Detect which cell encompasses the target text, then output its [X, Y] center coordinate. 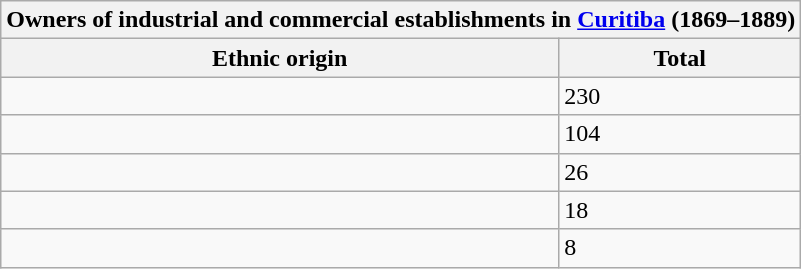
Owners of industrial and commercial establishments in Curitiba (1869–1889) [401, 20]
Ethnic origin [280, 58]
26 [680, 172]
104 [680, 134]
Total [680, 58]
18 [680, 210]
230 [680, 96]
8 [680, 248]
